Provide the (x, y) coordinate of the cell's center where the given text is located.  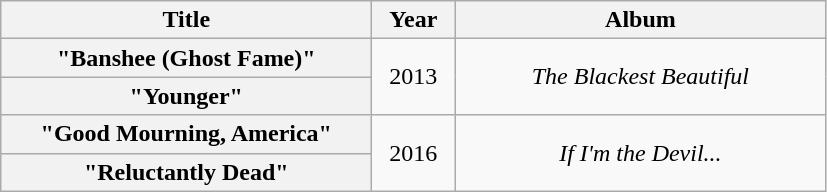
"Reluctantly Dead" (186, 172)
Album (640, 20)
The Blackest Beautiful (640, 77)
"Younger" (186, 96)
2016 (414, 153)
"Banshee (Ghost Fame)" (186, 58)
Year (414, 20)
2013 (414, 77)
Title (186, 20)
"Good Mourning, America" (186, 134)
If I'm the Devil... (640, 153)
